Detect which cell encompasses the target text, then output its [x, y] center coordinate. 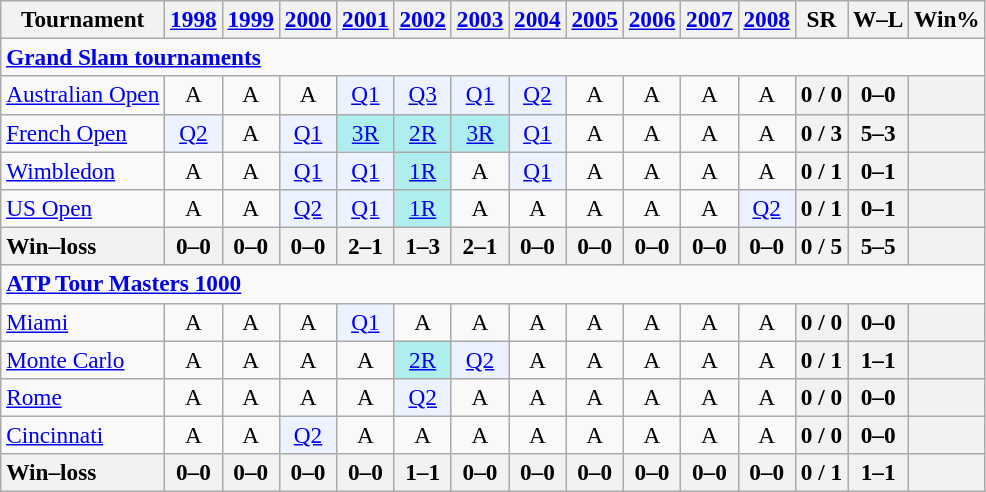
Monte Carlo [83, 359]
2008 [766, 19]
Win% [947, 19]
1–3 [422, 246]
ATP Tour Masters 1000 [493, 284]
Rome [83, 397]
Australian Open [83, 95]
5–5 [878, 246]
W–L [878, 19]
2000 [308, 19]
French Open [83, 133]
1998 [194, 19]
0 / 5 [821, 246]
SR [821, 19]
Wimbledon [83, 170]
Grand Slam tournaments [493, 57]
2001 [366, 19]
Tournament [83, 19]
US Open [83, 208]
2002 [422, 19]
2004 [538, 19]
5–3 [878, 133]
2003 [480, 19]
1999 [250, 19]
Miami [83, 322]
Cincinnati [83, 435]
0 / 3 [821, 133]
Q3 [422, 95]
2006 [652, 19]
2005 [594, 19]
2007 [710, 19]
